Locate the cell with the specified text and output its [X, Y] center coordinate. 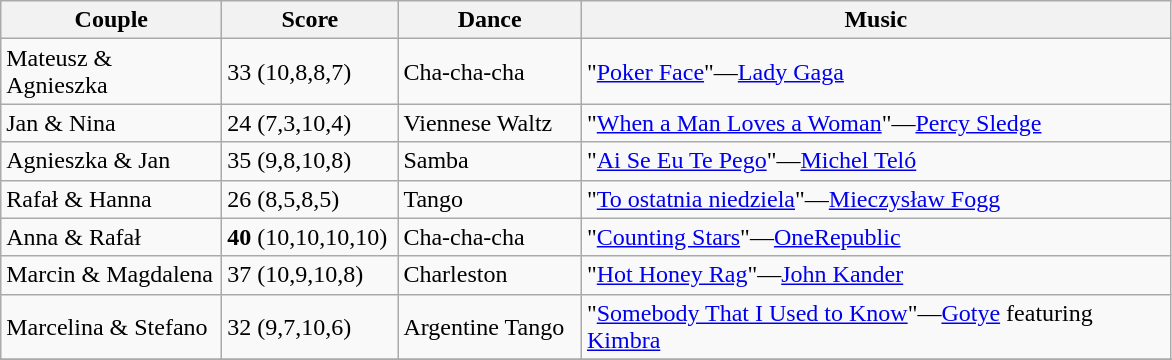
33 (10,8,8,7) [310, 72]
Argentine Tango [490, 326]
"Somebody That I Used to Know"—Gotye featuring Kimbra [876, 326]
"Poker Face"—Lady Gaga [876, 72]
35 (9,8,10,8) [310, 161]
26 (8,5,8,5) [310, 199]
37 (10,9,10,8) [310, 275]
"When a Man Loves a Woman"—Percy Sledge [876, 123]
Tango [490, 199]
Jan & Nina [112, 123]
Mateusz & Agnieszka [112, 72]
Couple [112, 20]
Score [310, 20]
Rafał & Hanna [112, 199]
24 (7,3,10,4) [310, 123]
Viennese Waltz [490, 123]
"Counting Stars"—OneRepublic [876, 237]
Music [876, 20]
40 (10,10,10,10) [310, 237]
"Ai Se Eu Te Pego"—Michel Teló [876, 161]
Samba [490, 161]
Dance [490, 20]
Charleston [490, 275]
Anna & Rafał [112, 237]
"To ostatnia niedziela"—Mieczysław Fogg [876, 199]
Agnieszka & Jan [112, 161]
Marcin & Magdalena [112, 275]
32 (9,7,10,6) [310, 326]
"Hot Honey Rag"—John Kander [876, 275]
Marcelina & Stefano [112, 326]
